Search for the cell housing the specified text and yield its [X, Y] center coordinate. 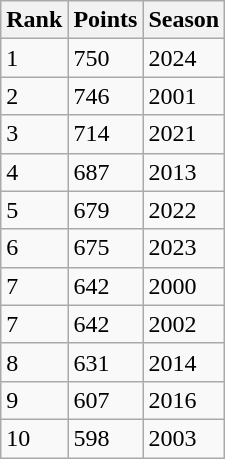
2024 [184, 58]
2002 [184, 324]
746 [106, 96]
2001 [184, 96]
1 [34, 58]
Rank [34, 20]
2013 [184, 172]
2000 [184, 286]
675 [106, 248]
2023 [184, 248]
3 [34, 134]
8 [34, 362]
2014 [184, 362]
714 [106, 134]
9 [34, 400]
598 [106, 438]
2016 [184, 400]
750 [106, 58]
607 [106, 400]
Season [184, 20]
679 [106, 210]
Points [106, 20]
5 [34, 210]
2021 [184, 134]
2 [34, 96]
2022 [184, 210]
2003 [184, 438]
4 [34, 172]
10 [34, 438]
631 [106, 362]
687 [106, 172]
6 [34, 248]
